Scan for the cell matching the given text and deliver its (x, y) coordinate at center. 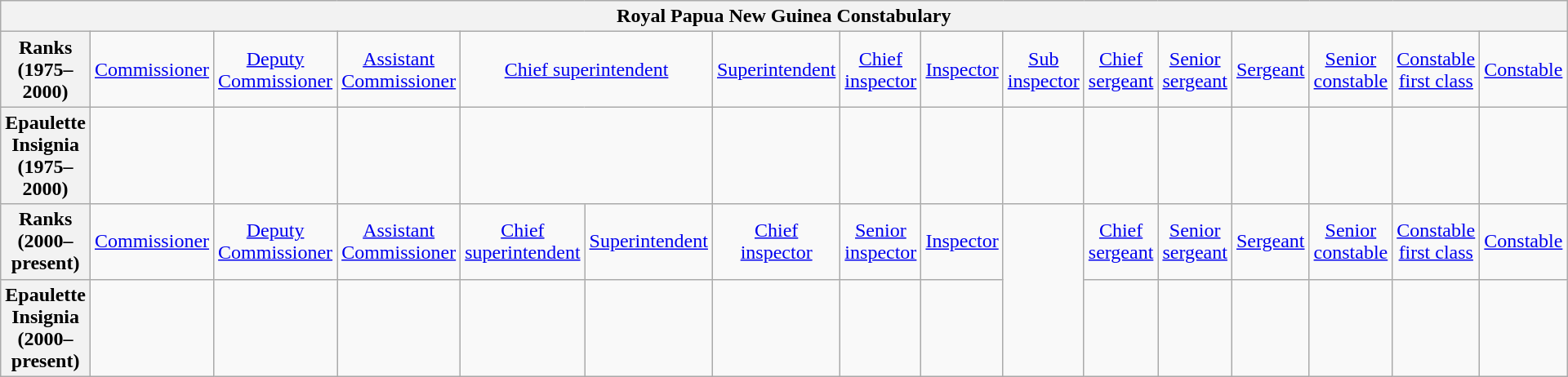
Sub inspector (1044, 69)
Senior inspector (880, 242)
Epaulette Insignia(2000–present) (46, 328)
Royal Papua New Guinea Constabulary (784, 16)
Epaulette Insignia(1975–2000) (46, 155)
Ranks(2000–present) (46, 242)
Ranks(1975–2000) (46, 69)
